Scan for the cell matching the given text and deliver its [X, Y] coordinate at center. 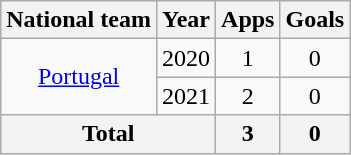
Apps [248, 20]
2021 [186, 96]
3 [248, 134]
Portugal [79, 77]
Goals [315, 20]
National team [79, 20]
Total [108, 134]
2020 [186, 58]
Year [186, 20]
1 [248, 58]
2 [248, 96]
